Find where the given text appears and provide that cell's center as [X, Y] coordinate. 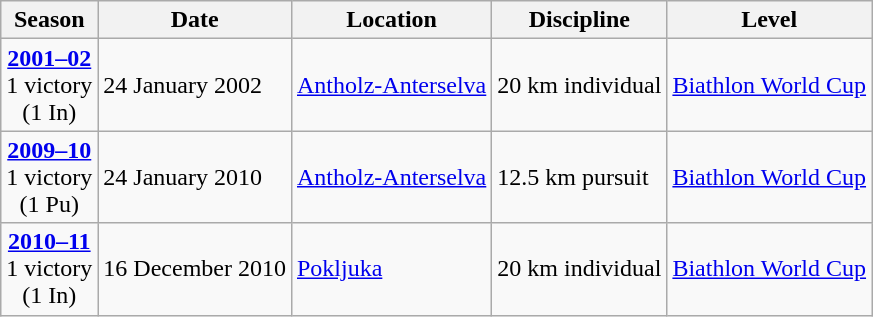
12.5 km pursuit [580, 177]
Discipline [580, 20]
Season [50, 20]
Level [770, 20]
2009–10 1 victory (1 Pu) [50, 177]
2010–11 1 victory (1 In) [50, 269]
16 December 2010 [195, 269]
24 January 2010 [195, 177]
Date [195, 20]
2001–02 1 victory (1 In) [50, 85]
Location [391, 20]
24 January 2002 [195, 85]
Pokljuka [391, 269]
